Return the [x, y] coordinate for the center point of the cell that contains the specified text.  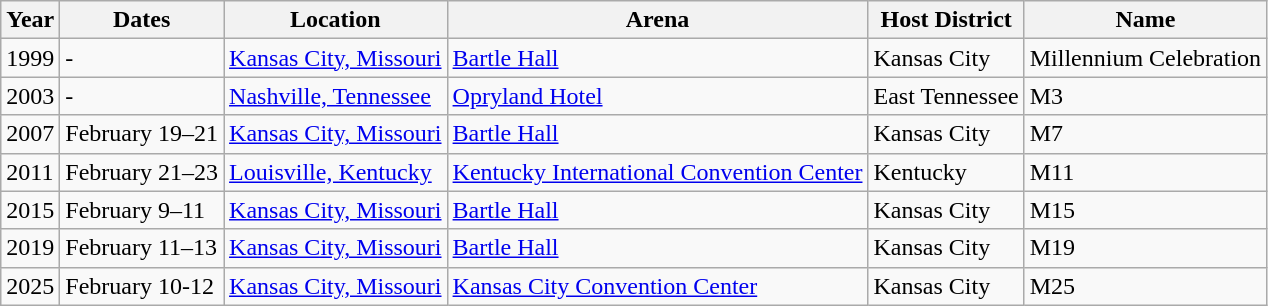
Kansas City Convention Center [658, 286]
2015 [30, 210]
February 21–23 [142, 172]
February 9–11 [142, 210]
M25 [1145, 286]
Kentucky [946, 172]
February 19–21 [142, 134]
February 11–13 [142, 248]
2007 [30, 134]
M11 [1145, 172]
Name [1145, 20]
M19 [1145, 248]
2019 [30, 248]
Nashville, Tennessee [336, 96]
2003 [30, 96]
2011 [30, 172]
February 10-12 [142, 286]
Arena [658, 20]
1999 [30, 58]
Opryland Hotel [658, 96]
M15 [1145, 210]
M7 [1145, 134]
Host District [946, 20]
Millennium Celebration [1145, 58]
East Tennessee [946, 96]
Location [336, 20]
Dates [142, 20]
Kentucky International Convention Center [658, 172]
Year [30, 20]
M3 [1145, 96]
2025 [30, 286]
Louisville, Kentucky [336, 172]
